Determine the [x, y] coordinate at the center of the cell enclosing the given text.  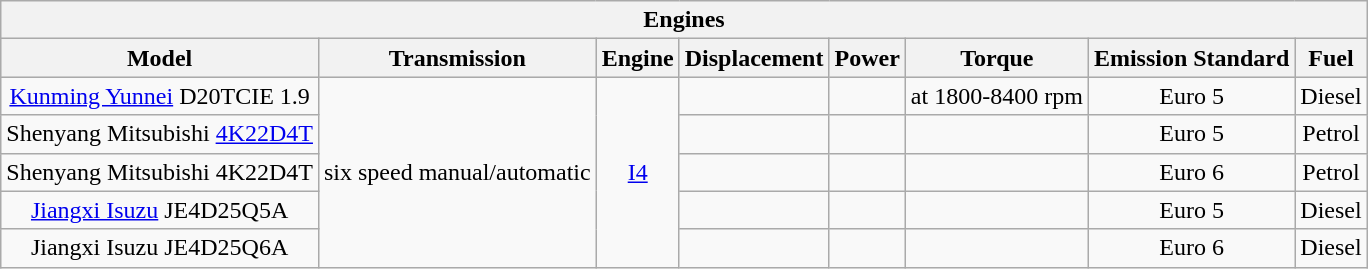
Engines [684, 20]
Fuel [1331, 58]
Emission Standard [1191, 58]
Jiangxi Isuzu JE4D25Q5A [160, 210]
Power [867, 58]
Model [160, 58]
at 1800-8400 rpm [996, 96]
Torque [996, 58]
Engine [638, 58]
six speed manual/automatic [457, 172]
Kunming Yunnei D20TCIE 1.9 [160, 96]
Jiangxi Isuzu JE4D25Q6A [160, 248]
Displacement [754, 58]
I4 [638, 172]
Transmission [457, 58]
